Find where the given text appears and provide that cell's center as (x, y) coordinate. 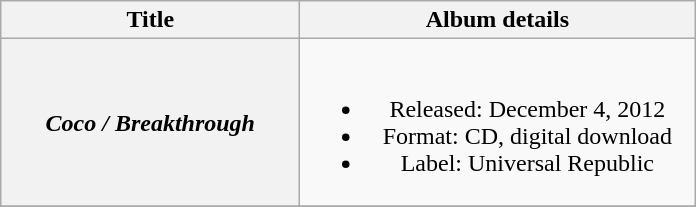
Coco / Breakthrough (150, 122)
Album details (498, 20)
Title (150, 20)
Released: December 4, 2012Format: CD, digital downloadLabel: Universal Republic (498, 122)
